For the text-containing cell, return its midpoint in (x, y) coordinate format. 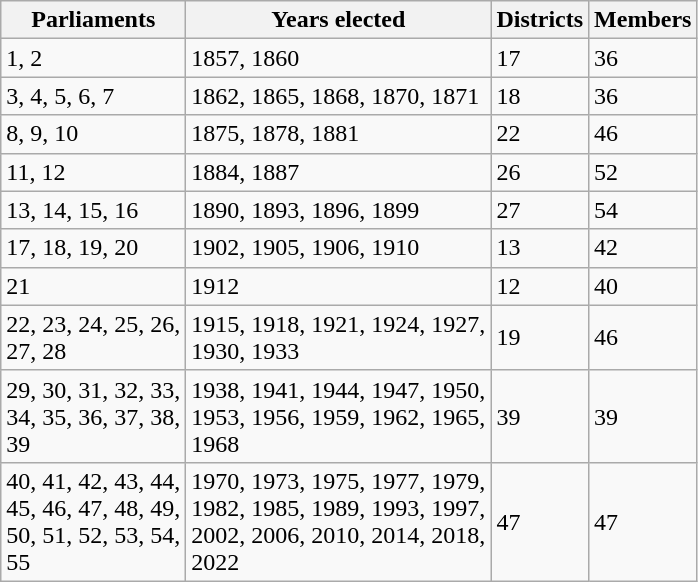
54 (643, 210)
40 (643, 286)
Years elected (338, 20)
52 (643, 172)
21 (94, 286)
1912 (338, 286)
Parliaments (94, 20)
1, 2 (94, 58)
1862, 1865, 1868, 1870, 1871 (338, 96)
42 (643, 248)
26 (540, 172)
27 (540, 210)
1875, 1878, 1881 (338, 134)
17, 18, 19, 20 (94, 248)
29, 30, 31, 32, 33,34, 35, 36, 37, 38,39 (94, 416)
8, 9, 10 (94, 134)
13 (540, 248)
1915, 1918, 1921, 1924, 1927,1930, 1933 (338, 338)
12 (540, 286)
19 (540, 338)
1857, 1860 (338, 58)
1938, 1941, 1944, 1947, 1950,1953, 1956, 1959, 1962, 1965,1968 (338, 416)
3, 4, 5, 6, 7 (94, 96)
1902, 1905, 1906, 1910 (338, 248)
11, 12 (94, 172)
22 (540, 134)
1884, 1887 (338, 172)
18 (540, 96)
1890, 1893, 1896, 1899 (338, 210)
17 (540, 58)
1970, 1973, 1975, 1977, 1979,1982, 1985, 1989, 1993, 1997,2002, 2006, 2010, 2014, 2018, 2022 (338, 522)
40, 41, 42, 43, 44,45, 46, 47, 48, 49,50, 51, 52, 53, 54, 55 (94, 522)
22, 23, 24, 25, 26,27, 28 (94, 338)
Districts (540, 20)
13, 14, 15, 16 (94, 210)
Members (643, 20)
